Determine the (x, y) coordinate at the center of the cell enclosing the given text.  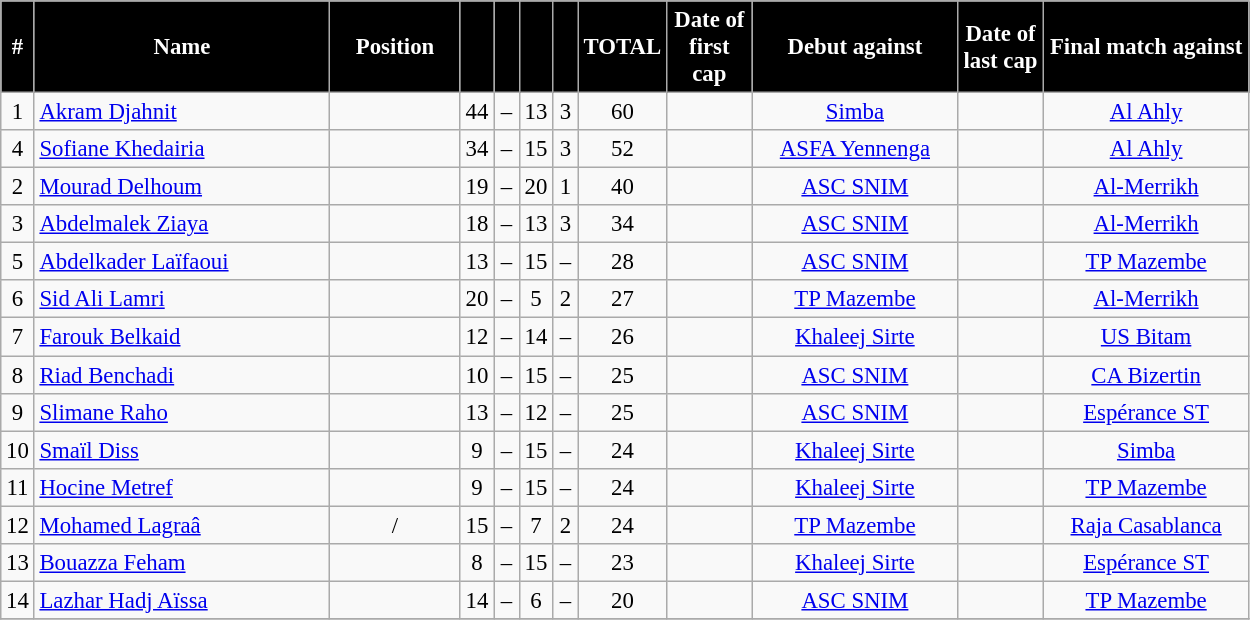
26 (622, 337)
Bouazza Feham (182, 563)
60 (622, 112)
Hocine Metref (182, 487)
ASFA Yennenga (855, 149)
Debut against (855, 47)
19 (476, 187)
Position (396, 47)
4 (18, 149)
# (18, 47)
11 (18, 487)
Lazhar Hadj Aïssa (182, 600)
Abdelmalek Ziaya (182, 224)
Sid Ali Lamri (182, 299)
Abdelkader Laïfaoui (182, 262)
/ (396, 525)
Final match against (1146, 47)
18 (476, 224)
23 (622, 563)
Riad Benchadi (182, 375)
Mohamed Lagraâ (182, 525)
Farouk Belkaid (182, 337)
40 (622, 187)
CA Bizertin (1146, 375)
Mourad Delhoum (182, 187)
Slimane Raho (182, 412)
Sofiane Khedairia (182, 149)
US Bitam (1146, 337)
Akram Djahnit (182, 112)
Smaïl Diss (182, 450)
27 (622, 299)
Date of last cap (1001, 47)
44 (476, 112)
52 (622, 149)
Name (182, 47)
TOTAL (622, 47)
28 (622, 262)
Date of first cap (710, 47)
Raja Casablanca (1146, 525)
